Detect which cell encompasses the target text, then output its (X, Y) center coordinate. 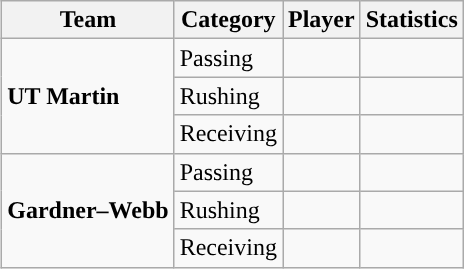
Gardner–Webb (88, 210)
Category (228, 20)
Player (321, 20)
UT Martin (88, 96)
Team (88, 20)
Statistics (412, 20)
